From the cell containing the given text, extract its center point as (X, Y) coordinate. 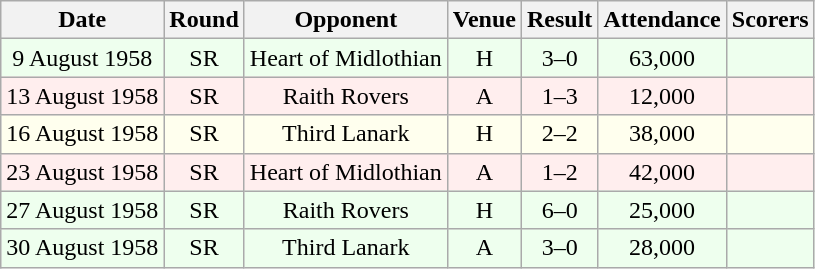
63,000 (662, 58)
28,000 (662, 248)
Result (559, 20)
Venue (484, 20)
2–2 (559, 134)
27 August 1958 (82, 210)
1–3 (559, 96)
30 August 1958 (82, 248)
13 August 1958 (82, 96)
16 August 1958 (82, 134)
Opponent (346, 20)
Attendance (662, 20)
23 August 1958 (82, 172)
25,000 (662, 210)
42,000 (662, 172)
12,000 (662, 96)
6–0 (559, 210)
1–2 (559, 172)
9 August 1958 (82, 58)
Scorers (770, 20)
38,000 (662, 134)
Round (204, 20)
Date (82, 20)
